Identify which cell holds the provided text, then report its [X, Y] central coordinate. 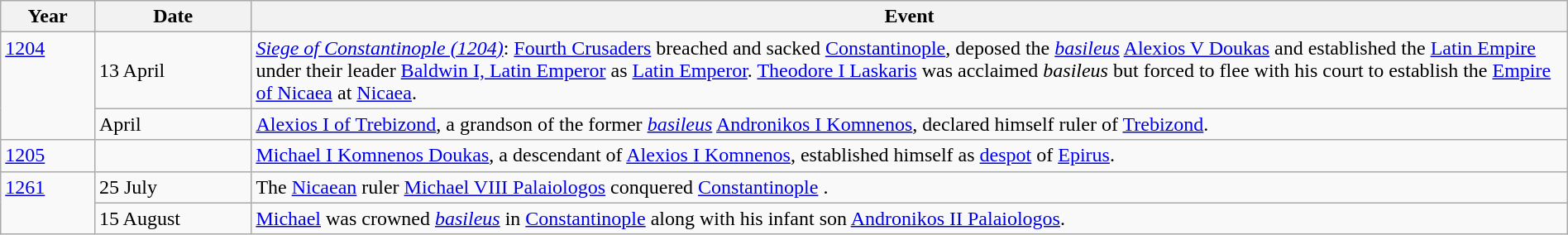
Event [910, 17]
25 July [172, 187]
Alexios I of Trebizond, a grandson of the former basileus Andronikos I Komnenos, declared himself ruler of Trebizond. [910, 124]
1261 [48, 203]
Date [172, 17]
April [172, 124]
15 August [172, 218]
The Nicaean ruler Michael VIII Palaiologos conquered Constantinople . [910, 187]
1204 [48, 86]
Michael was crowned basileus in Constantinople along with his infant son Andronikos II Palaiologos. [910, 218]
Year [48, 17]
13 April [172, 70]
1205 [48, 156]
Michael I Komnenos Doukas, a descendant of Alexios I Komnenos, established himself as despot of Epirus. [910, 156]
